Detect which cell encompasses the target text, then output its [x, y] center coordinate. 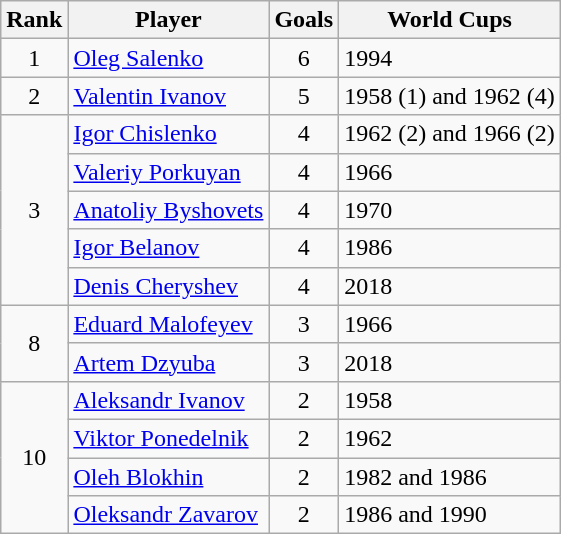
Oleg Salenko [168, 58]
10 [34, 457]
Igor Chislenko [168, 134]
Artem Dzyuba [168, 362]
Goals [304, 20]
1986 [450, 248]
1970 [450, 210]
Valeriy Porkuyan [168, 172]
Denis Cheryshev [168, 286]
Valentin Ivanov [168, 96]
1958 (1) and 1962 (4) [450, 96]
5 [304, 96]
1994 [450, 58]
1962 [450, 438]
Igor Belanov [168, 248]
1 [34, 58]
8 [34, 343]
Oleh Blokhin [168, 477]
6 [304, 58]
Viktor Ponedelnik [168, 438]
1962 (2) and 1966 (2) [450, 134]
Player [168, 20]
1982 and 1986 [450, 477]
Rank [34, 20]
Aleksandr Ivanov [168, 400]
Oleksandr Zavarov [168, 515]
World Cups [450, 20]
Anatoliy Byshovets [168, 210]
Eduard Malofeyev [168, 324]
1958 [450, 400]
1986 and 1990 [450, 515]
